Return [X, Y] of the center of cell containing provided text 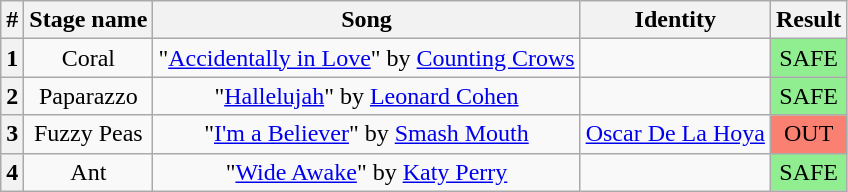
# [12, 20]
OUT [808, 134]
Fuzzy Peas [88, 134]
"I'm a Believer" by Smash Mouth [366, 134]
2 [12, 96]
4 [12, 172]
Stage name [88, 20]
3 [12, 134]
Paparazzo [88, 96]
1 [12, 58]
Result [808, 20]
Song [366, 20]
"Hallelujah" by Leonard Cohen [366, 96]
Ant [88, 172]
Coral [88, 58]
"Accidentally in Love" by Counting Crows [366, 58]
"Wide Awake" by Katy Perry [366, 172]
Oscar De La Hoya [675, 134]
Identity [675, 20]
